From the cell containing the given text, extract its center point as [X, Y] coordinate. 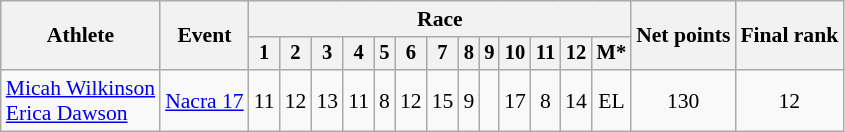
10 [515, 54]
2 [296, 54]
M* [612, 54]
6 [411, 54]
Final rank [789, 36]
Race [440, 19]
14 [576, 100]
Micah WilkinsonErica Dawson [80, 100]
1 [264, 54]
15 [443, 100]
17 [515, 100]
Event [204, 36]
Athlete [80, 36]
4 [358, 54]
Nacra 17 [204, 100]
130 [683, 100]
13 [327, 100]
5 [384, 54]
3 [327, 54]
EL [612, 100]
7 [443, 54]
Net points [683, 36]
